Return (X, Y) of the center of cell containing provided text 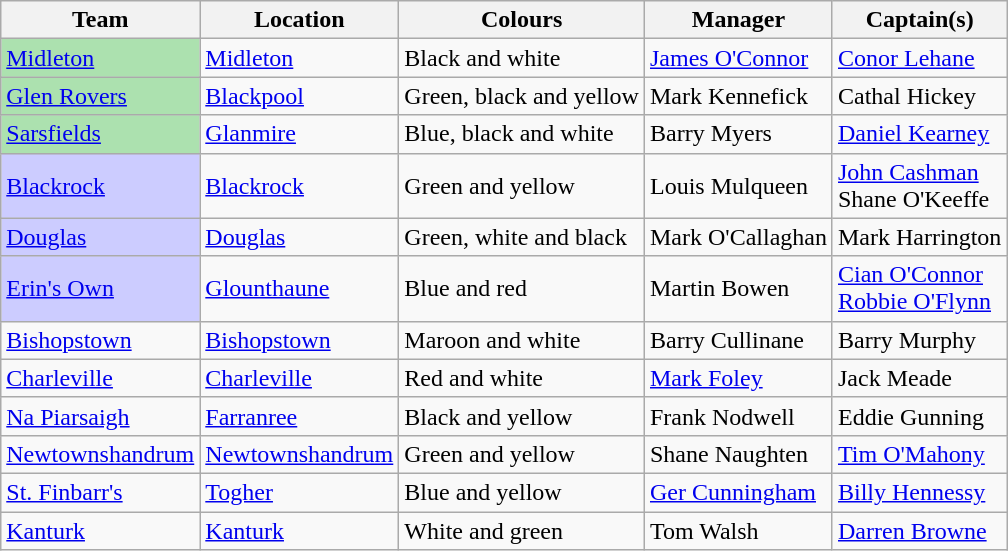
White and green (522, 531)
Shane Naughten (738, 454)
Cian O'ConnorRobbie O'Flynn (919, 288)
Cathal Hickey (919, 96)
Mark Harrington (919, 237)
Glanmire (300, 134)
Na Piarsaigh (100, 416)
Eddie Gunning (919, 416)
Barry Murphy (919, 340)
Blackpool (300, 96)
Black and yellow (522, 416)
Red and white (522, 378)
Tim O'Mahony (919, 454)
Mark Kennefick (738, 96)
Maroon and white (522, 340)
Manager (738, 20)
Black and white (522, 58)
Glen Rovers (100, 96)
St. Finbarr's (100, 492)
James O'Connor (738, 58)
Mark O'Callaghan (738, 237)
Location (300, 20)
Frank Nodwell (738, 416)
Mark Foley (738, 378)
Jack Meade (919, 378)
Billy Hennessy (919, 492)
Blue, black and white (522, 134)
Erin's Own (100, 288)
Glounthaune (300, 288)
Blue and red (522, 288)
Green, white and black (522, 237)
Martin Bowen (738, 288)
Sarsfields (100, 134)
Togher (300, 492)
Farranree (300, 416)
Blue and yellow (522, 492)
Barry Cullinane (738, 340)
John CashmanShane O'Keeffe (919, 186)
Conor Lehane (919, 58)
Barry Myers (738, 134)
Green, black and yellow (522, 96)
Louis Mulqueen (738, 186)
Daniel Kearney (919, 134)
Ger Cunningham (738, 492)
Darren Browne (919, 531)
Colours (522, 20)
Team (100, 20)
Captain(s) (919, 20)
Tom Walsh (738, 531)
